Search for the cell housing the specified text and yield its [x, y] center coordinate. 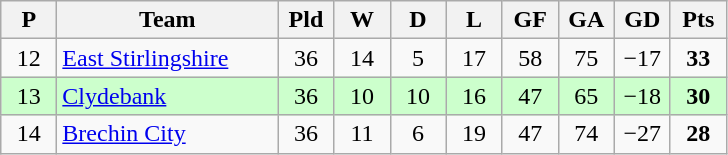
P [29, 20]
5 [418, 58]
−17 [642, 58]
GD [642, 20]
58 [530, 58]
L [474, 20]
17 [474, 58]
65 [586, 96]
Brechin City [168, 134]
Pld [306, 20]
Team [168, 20]
16 [474, 96]
13 [29, 96]
74 [586, 134]
W [362, 20]
30 [698, 96]
GF [530, 20]
75 [586, 58]
GA [586, 20]
6 [418, 134]
33 [698, 58]
11 [362, 134]
D [418, 20]
Clydebank [168, 96]
19 [474, 134]
12 [29, 58]
East Stirlingshire [168, 58]
−18 [642, 96]
−27 [642, 134]
Pts [698, 20]
28 [698, 134]
